Capture the cell that displays the provided text and extract its (X, Y) central coordinate. 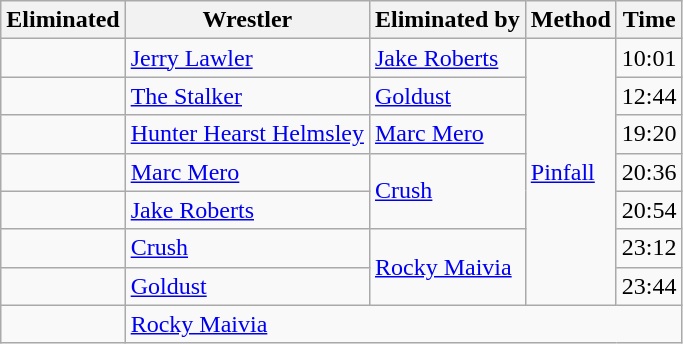
23:12 (649, 248)
20:36 (649, 172)
12:44 (649, 96)
The Stalker (247, 96)
10:01 (649, 58)
Wrestler (247, 20)
Eliminated (63, 20)
Jerry Lawler (247, 58)
Pinfall (570, 172)
Time (649, 20)
Hunter Hearst Helmsley (247, 134)
Eliminated by (447, 20)
Method (570, 20)
23:44 (649, 286)
20:54 (649, 210)
19:20 (649, 134)
